Detect which cell encompasses the target text, then output its (X, Y) center coordinate. 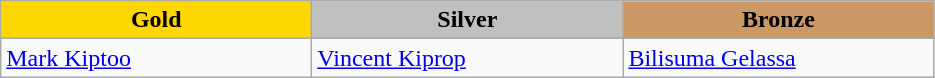
Mark Kiptoo (156, 58)
Bilisuma Gelassa (778, 58)
Vincent Kiprop (468, 58)
Gold (156, 20)
Bronze (778, 20)
Silver (468, 20)
